Scan for the cell matching the given text and deliver its [x, y] coordinate at center. 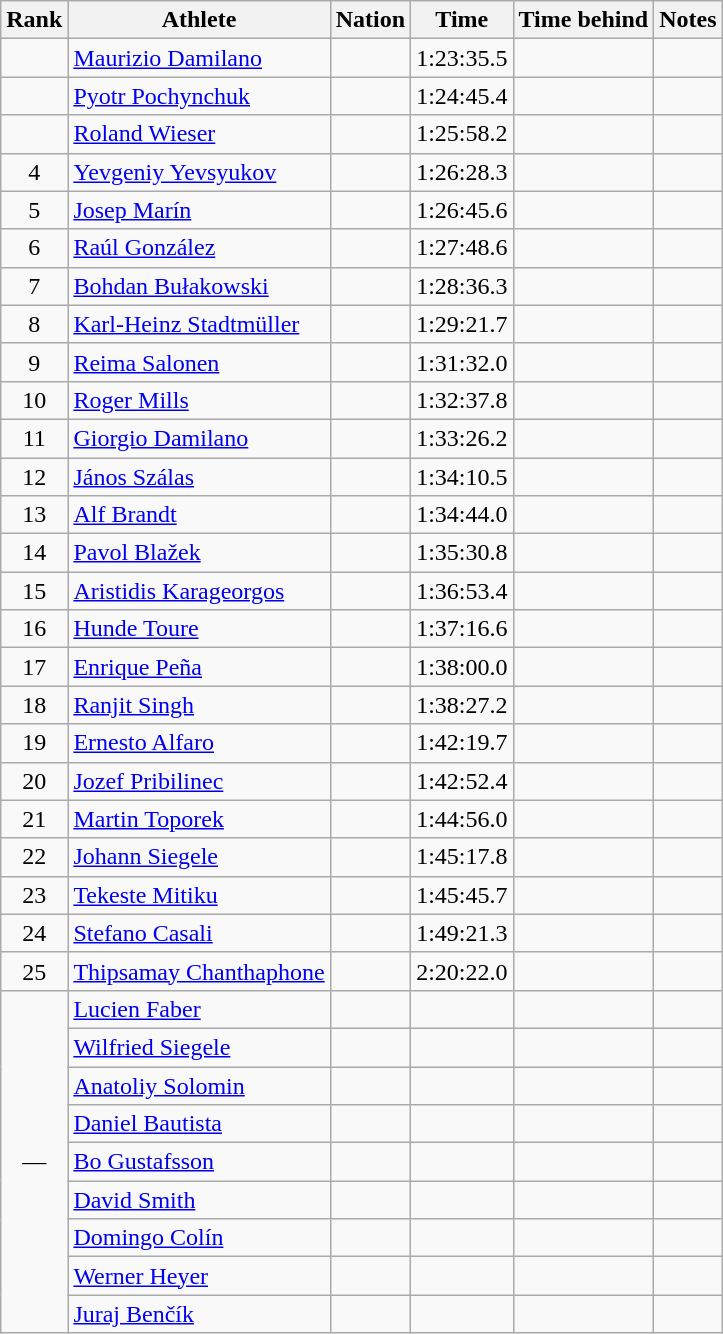
Raúl González [199, 248]
5 [34, 210]
Yevgeniy Yevsyukov [199, 172]
1:49:21.3 [462, 933]
15 [34, 591]
Pavol Blažek [199, 553]
20 [34, 781]
25 [34, 971]
Rank [34, 20]
22 [34, 857]
10 [34, 400]
Notes [688, 20]
— [34, 1162]
János Szálas [199, 477]
1:42:52.4 [462, 781]
Maurizio Damilano [199, 58]
1:38:00.0 [462, 667]
1:29:21.7 [462, 324]
Ernesto Alfaro [199, 743]
12 [34, 477]
1:44:56.0 [462, 819]
14 [34, 553]
1:31:32.0 [462, 362]
17 [34, 667]
1:35:30.8 [462, 553]
1:45:17.8 [462, 857]
Daniel Bautista [199, 1124]
1:36:53.4 [462, 591]
Johann Siegele [199, 857]
Thipsamay Chanthaphone [199, 971]
18 [34, 705]
Pyotr Pochynchuk [199, 96]
Bo Gustafsson [199, 1162]
19 [34, 743]
Nation [370, 20]
2:20:22.0 [462, 971]
9 [34, 362]
Anatoliy Solomin [199, 1085]
7 [34, 286]
21 [34, 819]
16 [34, 629]
Athlete [199, 20]
Giorgio Damilano [199, 438]
Domingo Colín [199, 1238]
Werner Heyer [199, 1276]
Alf Brandt [199, 515]
23 [34, 895]
Martin Toporek [199, 819]
Wilfried Siegele [199, 1047]
11 [34, 438]
Ranjit Singh [199, 705]
Aristidis Karageorgos [199, 591]
1:38:27.2 [462, 705]
1:33:26.2 [462, 438]
Karl-Heinz Stadtmüller [199, 324]
Josep Marín [199, 210]
4 [34, 172]
Juraj Benčík [199, 1314]
Lucien Faber [199, 1009]
1:27:48.6 [462, 248]
1:42:19.7 [462, 743]
1:28:36.3 [462, 286]
Roger Mills [199, 400]
David Smith [199, 1200]
1:34:44.0 [462, 515]
1:37:16.6 [462, 629]
1:32:37.8 [462, 400]
Roland Wieser [199, 134]
Time behind [584, 20]
Stefano Casali [199, 933]
1:45:45.7 [462, 895]
Hunde Toure [199, 629]
13 [34, 515]
Tekeste Mitiku [199, 895]
Bohdan Bułakowski [199, 286]
1:25:58.2 [462, 134]
Enrique Peña [199, 667]
Reima Salonen [199, 362]
1:34:10.5 [462, 477]
6 [34, 248]
1:24:45.4 [462, 96]
1:26:28.3 [462, 172]
Time [462, 20]
24 [34, 933]
1:26:45.6 [462, 210]
8 [34, 324]
1:23:35.5 [462, 58]
Jozef Pribilinec [199, 781]
